Identify which cell holds the provided text, then report its [X, Y] central coordinate. 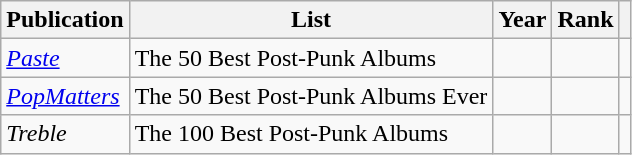
Rank [586, 20]
Publication [65, 20]
The 50 Best Post-Punk Albums Ever [311, 96]
Treble [65, 134]
List [311, 20]
Paste [65, 58]
The 50 Best Post-Punk Albums [311, 58]
Year [522, 20]
PopMatters [65, 96]
The 100 Best Post-Punk Albums [311, 134]
